From the cell containing the given text, extract its center point as (x, y) coordinate. 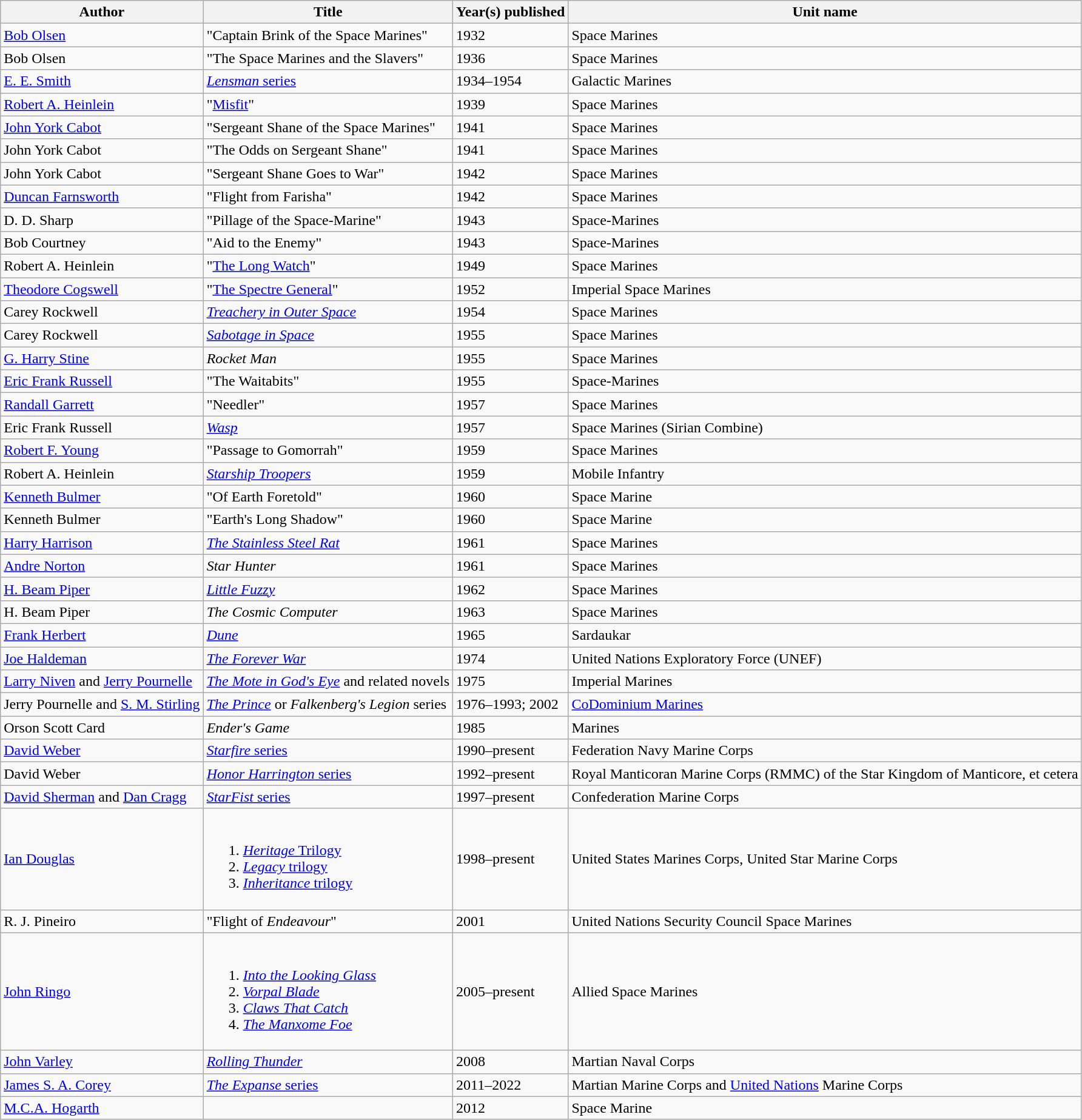
"Sergeant Shane Goes to War" (328, 173)
"The Odds on Sergeant Shane" (328, 150)
John Ringo (102, 991)
The Prince or Falkenberg's Legion series (328, 705)
1975 (511, 682)
1954 (511, 312)
Allied Space Marines (825, 991)
Duncan Farnsworth (102, 196)
1997–present (511, 797)
"Of Earth Foretold" (328, 497)
1985 (511, 728)
Galactic Marines (825, 81)
Space Marines (Sirian Combine) (825, 428)
The Forever War (328, 658)
Martian Marine Corps and United Nations Marine Corps (825, 1085)
Year(s) published (511, 12)
"Pillage of the Space-Marine" (328, 220)
Randall Garrett (102, 404)
Ian Douglas (102, 859)
1976–1993; 2002 (511, 705)
Lensman series (328, 81)
D. D. Sharp (102, 220)
Sabotage in Space (328, 335)
1934–1954 (511, 81)
Royal Manticoran Marine Corps (RMMC) of the Star Kingdom of Manticore, et cetera (825, 774)
1990–present (511, 751)
Unit name (825, 12)
"Flight from Farisha" (328, 196)
Author (102, 12)
Ender's Game (328, 728)
David Sherman and Dan Cragg (102, 797)
CoDominium Marines (825, 705)
The Mote in God's Eye and related novels (328, 682)
Mobile Infantry (825, 474)
1963 (511, 612)
Theodore Cogswell (102, 289)
Confederation Marine Corps (825, 797)
2011–2022 (511, 1085)
Marines (825, 728)
Martian Naval Corps (825, 1062)
John Varley (102, 1062)
StarFist series (328, 797)
The Cosmic Computer (328, 612)
United Nations Exploratory Force (UNEF) (825, 658)
"Flight of Endeavour" (328, 921)
Orson Scott Card (102, 728)
1936 (511, 58)
Imperial Marines (825, 682)
Andre Norton (102, 566)
Harry Harrison (102, 543)
1952 (511, 289)
R. J. Pineiro (102, 921)
Honor Harrington series (328, 774)
2012 (511, 1108)
Into the Looking GlassVorpal BladeClaws That CatchThe Manxome Foe (328, 991)
1965 (511, 635)
"Passage to Gomorrah" (328, 451)
"Sergeant Shane of the Space Marines" (328, 127)
M.C.A. Hogarth (102, 1108)
"Aid to the Enemy" (328, 243)
E. E. Smith (102, 81)
Frank Herbert (102, 635)
"The Space Marines and the Slavers" (328, 58)
Wasp (328, 428)
"Captain Brink of the Space Marines" (328, 35)
Bob Courtney (102, 243)
1939 (511, 104)
1992–present (511, 774)
2001 (511, 921)
Title (328, 12)
Rolling Thunder (328, 1062)
"The Waitabits" (328, 381)
"The Long Watch" (328, 266)
Treachery in Outer Space (328, 312)
United Nations Security Council Space Marines (825, 921)
Imperial Space Marines (825, 289)
2005–present (511, 991)
Rocket Man (328, 358)
United States Marines Corps, United Star Marine Corps (825, 859)
James S. A. Corey (102, 1085)
1932 (511, 35)
The Stainless Steel Rat (328, 543)
Starship Troopers (328, 474)
Sardaukar (825, 635)
"The Spectre General" (328, 289)
Federation Navy Marine Corps (825, 751)
2008 (511, 1062)
Joe Haldeman (102, 658)
Robert F. Young (102, 451)
"Earth's Long Shadow" (328, 520)
Star Hunter (328, 566)
The Expanse series (328, 1085)
Jerry Pournelle and S. M. Stirling (102, 705)
Dune (328, 635)
G. Harry Stine (102, 358)
Larry Niven and Jerry Pournelle (102, 682)
Little Fuzzy (328, 589)
Heritage TrilogyLegacy trilogyInheritance trilogy (328, 859)
1974 (511, 658)
1949 (511, 266)
"Needler" (328, 404)
1962 (511, 589)
"Misfit" (328, 104)
1998–present (511, 859)
Starfire series (328, 751)
